Search for the cell housing the specified text and yield its [X, Y] center coordinate. 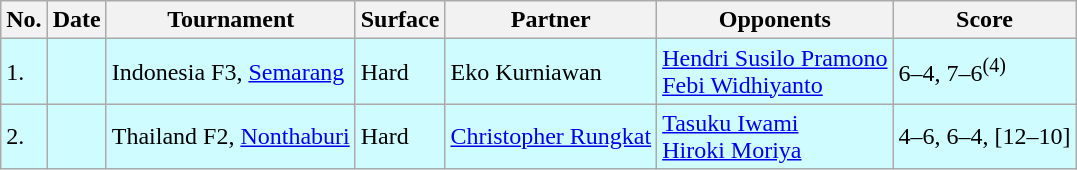
Date [76, 20]
Indonesia F3, Semarang [230, 72]
6–4, 7–6(4) [984, 72]
Score [984, 20]
Partner [551, 20]
Christopher Rungkat [551, 136]
4–6, 6–4, [12–10] [984, 136]
Surface [400, 20]
Tournament [230, 20]
Opponents [775, 20]
2. [24, 136]
Eko Kurniawan [551, 72]
Hendri Susilo Pramono Febi Widhiyanto [775, 72]
No. [24, 20]
Thailand F2, Nonthaburi [230, 136]
1. [24, 72]
Tasuku Iwami Hiroki Moriya [775, 136]
